Determine the (X, Y) coordinate at the center of the cell enclosing the given text.  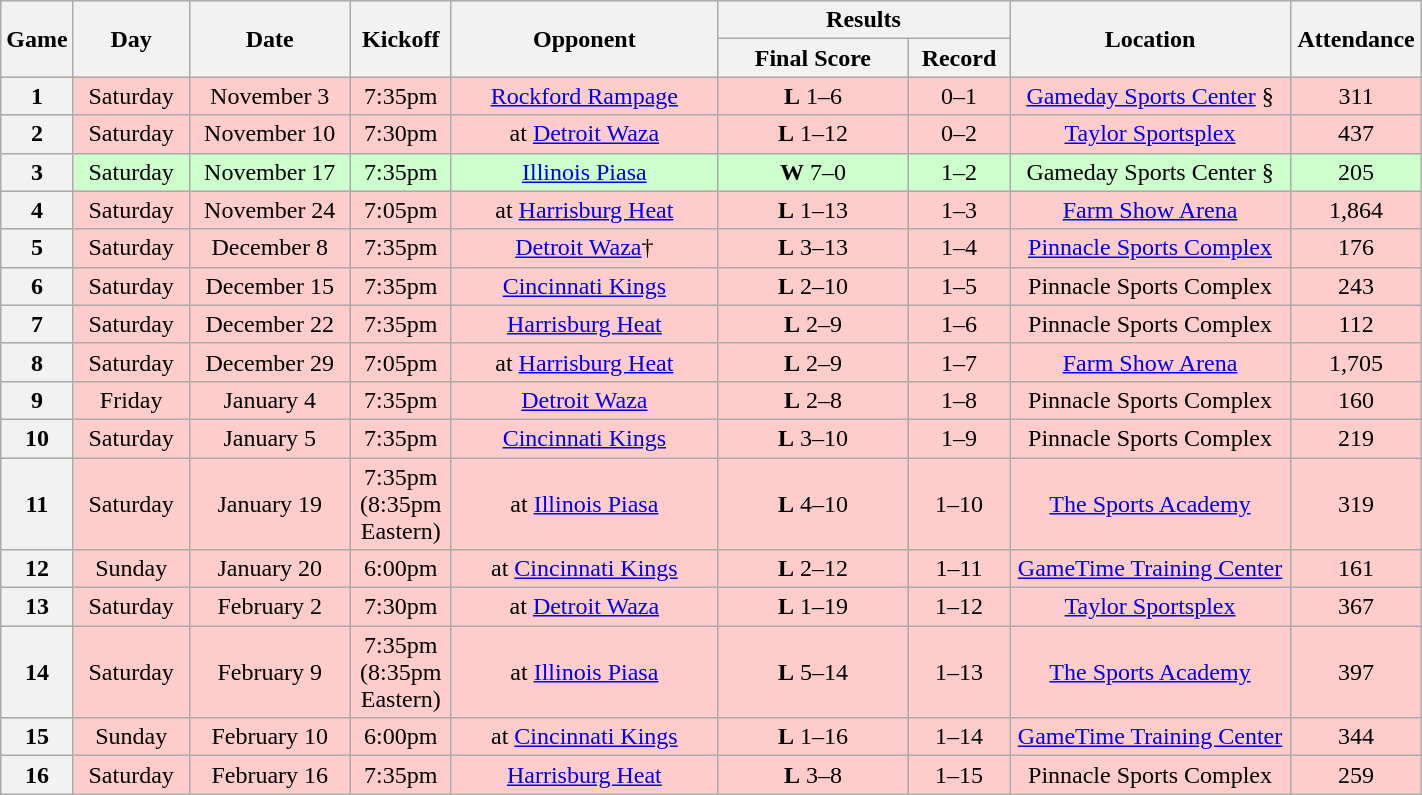
L 1–12 (812, 134)
1–11 (958, 569)
Results (863, 20)
12 (37, 569)
1,705 (1356, 362)
W 7–0 (812, 172)
0–2 (958, 134)
Final Score (812, 58)
437 (1356, 134)
Attendance (1356, 39)
December 15 (270, 286)
1–9 (958, 438)
December 22 (270, 324)
January 19 (270, 504)
Day (131, 39)
Friday (131, 400)
February 10 (270, 737)
Game (37, 39)
311 (1356, 96)
205 (1356, 172)
L 1–6 (812, 96)
3 (37, 172)
13 (37, 607)
7 (37, 324)
November 10 (270, 134)
February 16 (270, 775)
Rockford Rampage (584, 96)
L 5–14 (812, 672)
L 3–8 (812, 775)
1–4 (958, 248)
L 3–10 (812, 438)
Kickoff (400, 39)
112 (1356, 324)
1–8 (958, 400)
December 8 (270, 248)
1–12 (958, 607)
9 (37, 400)
14 (37, 672)
Opponent (584, 39)
243 (1356, 286)
December 29 (270, 362)
L 1–16 (812, 737)
0–1 (958, 96)
344 (1356, 737)
1–10 (958, 504)
259 (1356, 775)
5 (37, 248)
15 (37, 737)
1–6 (958, 324)
8 (37, 362)
1–3 (958, 210)
November 3 (270, 96)
319 (1356, 504)
1–14 (958, 737)
L 1–19 (812, 607)
161 (1356, 569)
Record (958, 58)
L 3–13 (812, 248)
1 (37, 96)
L 2–10 (812, 286)
February 2 (270, 607)
Detroit Waza (584, 400)
1,864 (1356, 210)
Detroit Waza† (584, 248)
1–7 (958, 362)
16 (37, 775)
L 1–13 (812, 210)
January 5 (270, 438)
10 (37, 438)
January 4 (270, 400)
January 20 (270, 569)
L 4–10 (812, 504)
Location (1150, 39)
1–13 (958, 672)
160 (1356, 400)
L 2–12 (812, 569)
11 (37, 504)
1–15 (958, 775)
1–5 (958, 286)
February 9 (270, 672)
2 (37, 134)
November 24 (270, 210)
219 (1356, 438)
Illinois Piasa (584, 172)
397 (1356, 672)
4 (37, 210)
L 2–8 (812, 400)
November 17 (270, 172)
367 (1356, 607)
6 (37, 286)
1–2 (958, 172)
Date (270, 39)
176 (1356, 248)
